For the text-containing cell, return its midpoint in (x, y) coordinate format. 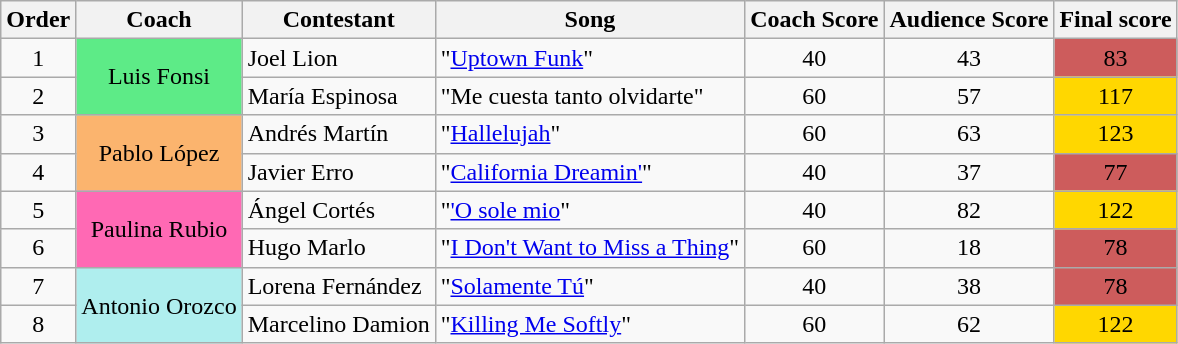
83 (1116, 58)
"California Dreamin'" (590, 172)
Contestant (338, 20)
4 (38, 172)
Song (590, 20)
38 (969, 286)
77 (1116, 172)
Joel Lion (338, 58)
82 (969, 210)
Antonio Orozco (159, 305)
"'O sole mio" (590, 210)
Luis Fonsi (159, 77)
6 (38, 248)
117 (1116, 96)
5 (38, 210)
"Me cuesta tanto olvidarte" (590, 96)
Marcelino Damion (338, 324)
Coach Score (814, 20)
"I Don't Want to Miss a Thing" (590, 248)
Ángel Cortés (338, 210)
3 (38, 134)
123 (1116, 134)
1 (38, 58)
"Uptown Funk" (590, 58)
Order (38, 20)
62 (969, 324)
18 (969, 248)
2 (38, 96)
Paulina Rubio (159, 229)
43 (969, 58)
Javier Erro (338, 172)
63 (969, 134)
7 (38, 286)
8 (38, 324)
Final score (1116, 20)
"Hallelujah" (590, 134)
Pablo López (159, 153)
57 (969, 96)
"Solamente Tú" (590, 286)
Audience Score (969, 20)
Hugo Marlo (338, 248)
Coach (159, 20)
Lorena Fernández (338, 286)
"Killing Me Softly" (590, 324)
Andrés Martín (338, 134)
37 (969, 172)
María Espinosa (338, 96)
